Pinpoint the cell where the given text exists, returning its [X, Y] midpoint coordinate. 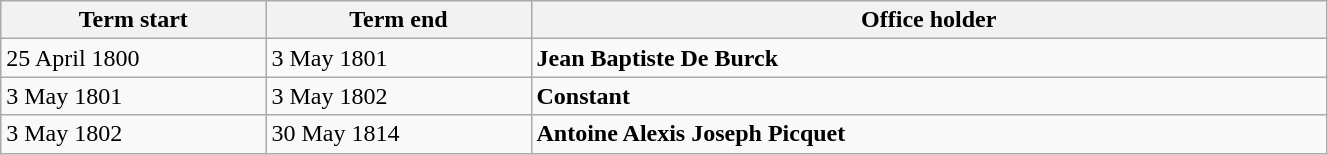
25 April 1800 [134, 58]
Term end [398, 20]
30 May 1814 [398, 134]
Jean Baptiste De Burck [928, 58]
Term start [134, 20]
Office holder [928, 20]
Constant [928, 96]
Antoine Alexis Joseph Picquet [928, 134]
